Locate the cell with the specified text and output its (X, Y) center coordinate. 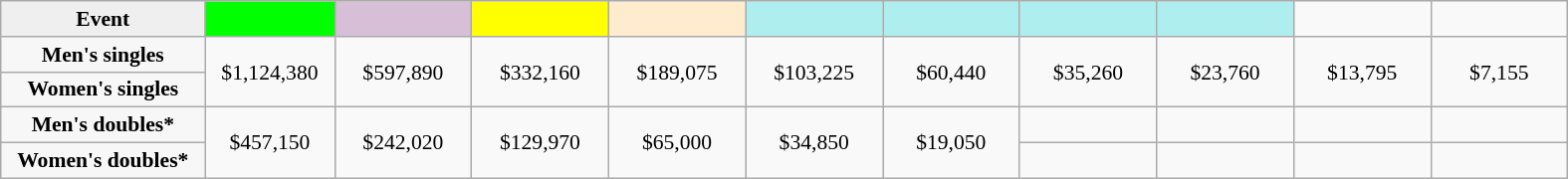
$457,150 (270, 143)
$129,970 (541, 143)
$35,260 (1088, 72)
Event (104, 19)
$597,890 (403, 72)
$103,225 (814, 72)
$332,160 (541, 72)
$1,124,380 (270, 72)
$7,155 (1499, 72)
$19,050 (951, 143)
Men's doubles* (104, 125)
$60,440 (951, 72)
$189,075 (677, 72)
Women's singles (104, 89)
$65,000 (677, 143)
Men's singles (104, 55)
Women's doubles* (104, 161)
$13,795 (1362, 72)
$23,760 (1226, 72)
$242,020 (403, 143)
$34,850 (814, 143)
